For the text-containing cell, return its midpoint in (x, y) coordinate format. 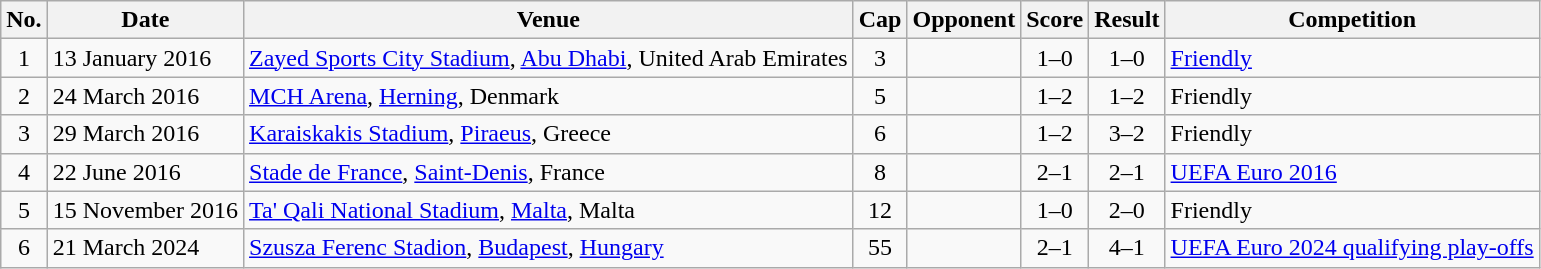
Karaiskakis Stadium, Piraeus, Greece (549, 134)
Zayed Sports City Stadium, Abu Dhabi, United Arab Emirates (549, 58)
Cap (880, 20)
12 (880, 210)
29 March 2016 (145, 134)
3–2 (1127, 134)
Szusza Ferenc Stadion, Budapest, Hungary (549, 248)
15 November 2016 (145, 210)
No. (24, 20)
21 March 2024 (145, 248)
4–1 (1127, 248)
UEFA Euro 2024 qualifying play-offs (1352, 248)
Score (1055, 20)
24 March 2016 (145, 96)
MCH Arena, Herning, Denmark (549, 96)
Venue (549, 20)
Ta' Qali National Stadium, Malta, Malta (549, 210)
2 (24, 96)
2–0 (1127, 210)
22 June 2016 (145, 172)
13 January 2016 (145, 58)
Opponent (964, 20)
Stade de France, Saint-Denis, France (549, 172)
UEFA Euro 2016 (1352, 172)
8 (880, 172)
Result (1127, 20)
4 (24, 172)
55 (880, 248)
1 (24, 58)
Competition (1352, 20)
Date (145, 20)
